Detect which cell encompasses the target text, then output its [X, Y] center coordinate. 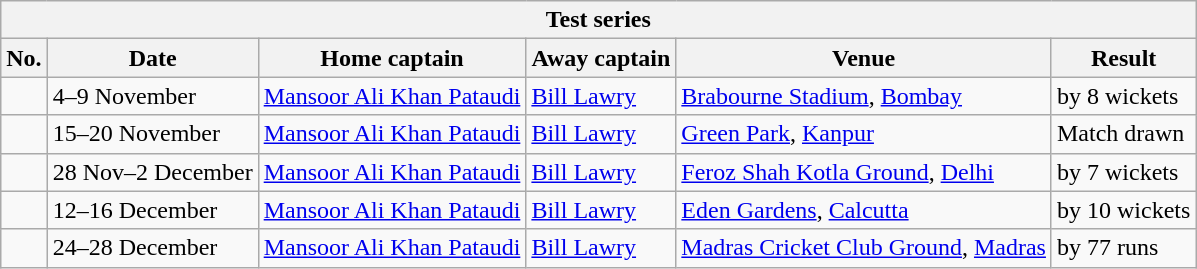
12–16 December [152, 210]
Brabourne Stadium, Bombay [864, 96]
4–9 November [152, 96]
Eden Gardens, Calcutta [864, 210]
Home captain [392, 58]
by 10 wickets [1123, 210]
Result [1123, 58]
Date [152, 58]
24–28 December [152, 248]
Feroz Shah Kotla Ground, Delhi [864, 172]
28 Nov–2 December [152, 172]
Test series [598, 20]
Madras Cricket Club Ground, Madras [864, 248]
Green Park, Kanpur [864, 134]
by 7 wickets [1123, 172]
by 77 runs [1123, 248]
Venue [864, 58]
by 8 wickets [1123, 96]
Away captain [601, 58]
15–20 November [152, 134]
Match drawn [1123, 134]
No. [24, 58]
